Capture the cell that displays the provided text and extract its (x, y) central coordinate. 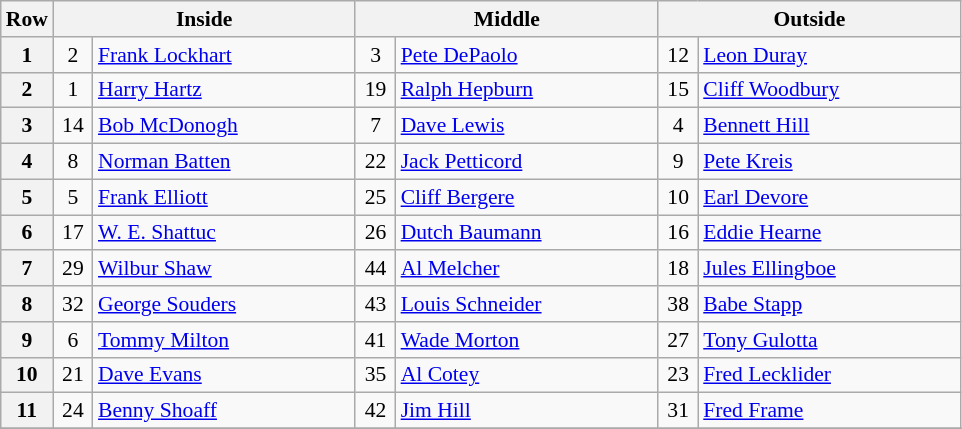
Norman Batten (224, 162)
Frank Lockhart (224, 55)
Jules Ellingboe (829, 269)
38 (678, 304)
18 (678, 269)
23 (678, 375)
25 (375, 197)
Jim Hill (527, 411)
Middle (506, 19)
16 (678, 233)
Benny Shoaff (224, 411)
Leon Duray (829, 55)
Tony Gulotta (829, 340)
Cliff Bergere (527, 197)
Al Melcher (527, 269)
32 (73, 304)
41 (375, 340)
W. E. Shattuc (224, 233)
Inside (204, 19)
17 (73, 233)
Pete Kreis (829, 162)
14 (73, 126)
Jack Petticord (527, 162)
19 (375, 90)
42 (375, 411)
Cliff Woodbury (829, 90)
Pete DePaolo (527, 55)
Bennett Hill (829, 126)
15 (678, 90)
Wade Morton (527, 340)
Louis Schneider (527, 304)
Dutch Baumann (527, 233)
Dave Lewis (527, 126)
31 (678, 411)
21 (73, 375)
24 (73, 411)
26 (375, 233)
44 (375, 269)
Fred Lecklider (829, 375)
Ralph Hepburn (527, 90)
12 (678, 55)
Bob McDonogh (224, 126)
Fred Frame (829, 411)
Earl Devore (829, 197)
Babe Stapp (829, 304)
43 (375, 304)
29 (73, 269)
Harry Hartz (224, 90)
George Souders (224, 304)
Wilbur Shaw (224, 269)
11 (27, 411)
Row (27, 19)
22 (375, 162)
Tommy Milton (224, 340)
Eddie Hearne (829, 233)
Outside (810, 19)
Dave Evans (224, 375)
Al Cotey (527, 375)
Frank Elliott (224, 197)
27 (678, 340)
35 (375, 375)
